Output the [X, Y] coordinate of the center of the cell containing the given text.  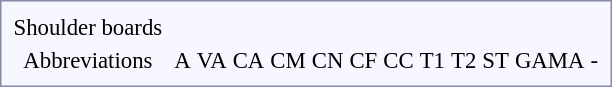
CN [328, 60]
CF [364, 60]
CC [398, 60]
A [182, 60]
T2 [464, 60]
Abbreviations [88, 60]
CA [248, 60]
Shoulder boards [88, 27]
CM [288, 60]
GAMA [550, 60]
- [594, 60]
ST [496, 60]
VA [212, 60]
T1 [432, 60]
